Provide the [X, Y] coordinate of the cell's center where the given text is located.  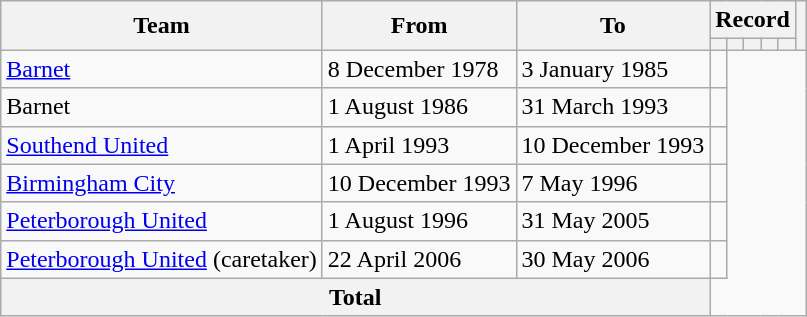
30 May 2006 [613, 259]
1 August 1996 [419, 221]
31 March 1993 [613, 107]
1 April 1993 [419, 145]
22 April 2006 [419, 259]
Record [753, 20]
Team [162, 26]
7 May 1996 [613, 183]
31 May 2005 [613, 221]
From [419, 26]
Birmingham City [162, 183]
Southend United [162, 145]
Peterborough United (caretaker) [162, 259]
3 January 1985 [613, 69]
Peterborough United [162, 221]
1 August 1986 [419, 107]
8 December 1978 [419, 69]
To [613, 26]
Total [356, 297]
